Capture the cell that displays the provided text and extract its [X, Y] central coordinate. 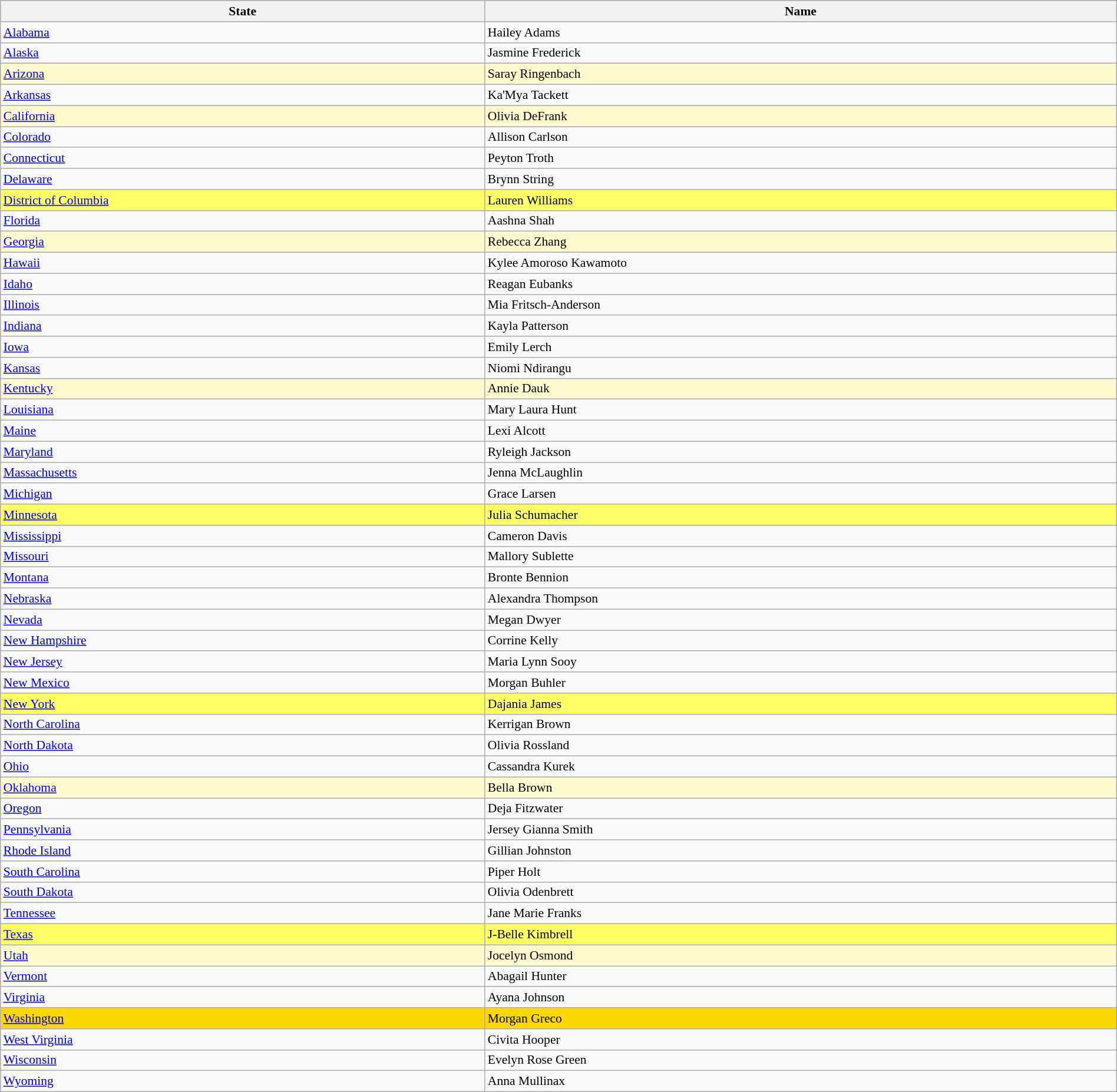
Ryleigh Jackson [801, 452]
Evelyn Rose Green [801, 1060]
Texas [243, 935]
Niomi Ndirangu [801, 368]
Alabama [243, 32]
Mia Fritsch-Anderson [801, 305]
Colorado [243, 137]
Lauren Williams [801, 200]
Kylee Amoroso Kawamoto [801, 263]
Allison Carlson [801, 137]
Ayana Johnson [801, 998]
Nevada [243, 620]
Minnesota [243, 515]
Bella Brown [801, 787]
Kentucky [243, 389]
Deja Fitzwater [801, 809]
Delaware [243, 179]
Peyton Troth [801, 158]
Kayla Patterson [801, 326]
Alaska [243, 53]
Grace Larsen [801, 494]
Michigan [243, 494]
Name [801, 11]
Rebecca Zhang [801, 242]
Gillian Johnston [801, 851]
Rhode Island [243, 851]
Jersey Gianna Smith [801, 830]
Jasmine Frederick [801, 53]
Julia Schumacher [801, 515]
West Virginia [243, 1040]
Cameron Davis [801, 536]
California [243, 116]
Jocelyn Osmond [801, 955]
Iowa [243, 347]
State [243, 11]
South Carolina [243, 872]
Illinois [243, 305]
Hailey Adams [801, 32]
Civita Hooper [801, 1040]
Reagan Eubanks [801, 284]
Missouri [243, 557]
Oregon [243, 809]
Jenna McLaughlin [801, 473]
Jane Marie Franks [801, 914]
Georgia [243, 242]
Florida [243, 221]
New Mexico [243, 683]
Megan Dwyer [801, 620]
Louisiana [243, 410]
Pennsylvania [243, 830]
Washington [243, 1018]
Morgan Greco [801, 1018]
Dajania James [801, 704]
Kansas [243, 368]
Maria Lynn Sooy [801, 662]
Utah [243, 955]
North Carolina [243, 724]
Mary Laura Hunt [801, 410]
Wisconsin [243, 1060]
Cassandra Kurek [801, 767]
Kerrigan Brown [801, 724]
Connecticut [243, 158]
Tennessee [243, 914]
Olivia Odenbrett [801, 892]
Emily Lerch [801, 347]
Nebraska [243, 599]
Arizona [243, 74]
Oklahoma [243, 787]
Ka'Mya Tackett [801, 95]
Indiana [243, 326]
Corrine Kelly [801, 641]
Saray Ringenbach [801, 74]
New Hampshire [243, 641]
Annie Dauk [801, 389]
North Dakota [243, 746]
J-Belle Kimbrell [801, 935]
Montana [243, 578]
Brynn String [801, 179]
New Jersey [243, 662]
Arkansas [243, 95]
Alexandra Thompson [801, 599]
Idaho [243, 284]
Aashna Shah [801, 221]
Massachusetts [243, 473]
Lexi Alcott [801, 431]
Olivia Rossland [801, 746]
Virginia [243, 998]
Mississippi [243, 536]
Morgan Buhler [801, 683]
Anna Mullinax [801, 1081]
New York [243, 704]
District of Columbia [243, 200]
Wyoming [243, 1081]
Piper Holt [801, 872]
Bronte Bennion [801, 578]
Abagail Hunter [801, 977]
Ohio [243, 767]
Hawaii [243, 263]
Olivia DeFrank [801, 116]
Maryland [243, 452]
Vermont [243, 977]
Maine [243, 431]
Mallory Sublette [801, 557]
South Dakota [243, 892]
